Identify which cell holds the provided text, then report its [X, Y] central coordinate. 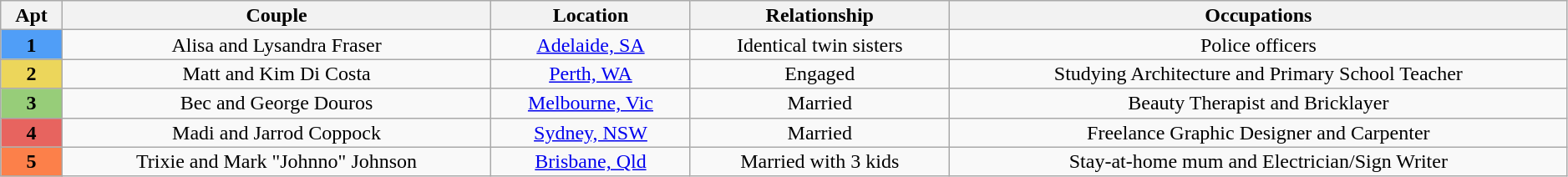
Stay-at-home mum and Electrician/Sign Writer [1258, 162]
Married with 3 kids [820, 162]
Location [591, 15]
Apt [32, 15]
Bec and George Douros [276, 104]
Sydney, NSW [591, 132]
2 [32, 73]
1 [32, 45]
Engaged [820, 73]
Relationship [820, 15]
Melbourne, Vic [591, 104]
Adelaide, SA [591, 45]
Alisa and Lysandra Fraser [276, 45]
Freelance Graphic Designer and Carpenter [1258, 132]
Matt and Kim Di Costa [276, 73]
Identical twin sisters [820, 45]
Couple [276, 15]
Perth, WA [591, 73]
Trixie and Mark "Johnno" Johnson [276, 162]
Occupations [1258, 15]
Beauty Therapist and Bricklayer [1258, 104]
3 [32, 104]
5 [32, 162]
Police officers [1258, 45]
Brisbane, Qld [591, 162]
4 [32, 132]
Studying Architecture and Primary School Teacher [1258, 73]
Madi and Jarrod Coppock [276, 132]
